Capture the cell that displays the provided text and extract its [x, y] central coordinate. 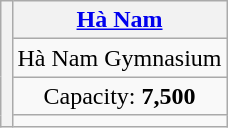
Capacity: 7,500 [120, 96]
Hà Nam Gymnasium [120, 58]
Hà Nam [120, 20]
